Scan for the cell matching the given text and deliver its [x, y] coordinate at center. 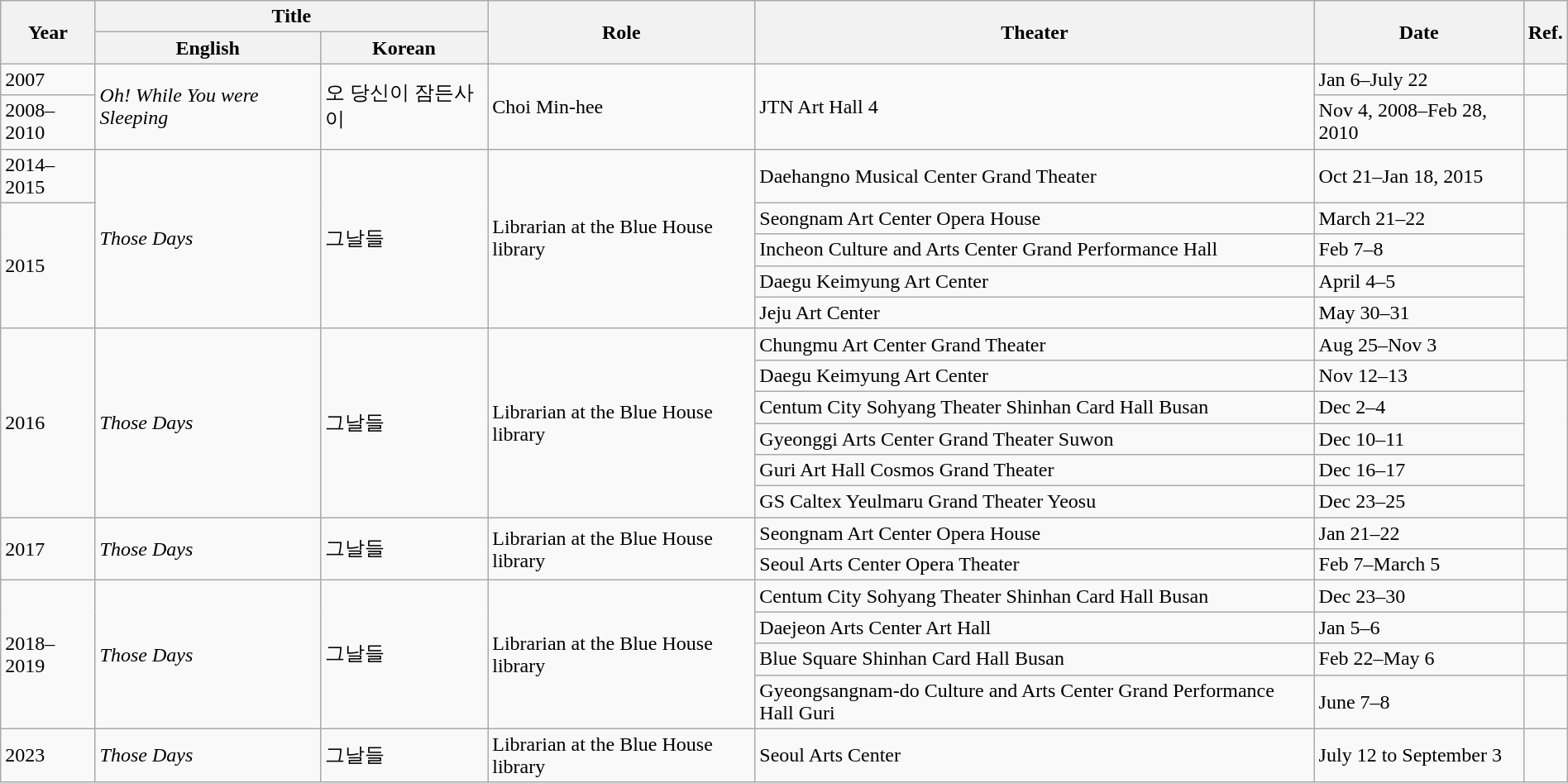
Dec 23–25 [1419, 502]
Dec 2–4 [1419, 407]
April 4–5 [1419, 281]
Seoul Arts Center [1035, 756]
Incheon Culture and Arts Center Grand Performance Hall [1035, 250]
Oh! While You were Sleeping [208, 106]
Dec 10–11 [1419, 439]
Ref. [1545, 32]
Role [622, 32]
Year [48, 32]
Gyeonggi Arts Center Grand Theater Suwon [1035, 439]
2014–2015 [48, 175]
Jan 21–22 [1419, 533]
Korean [404, 48]
Nov 12–13 [1419, 375]
2023 [48, 756]
Blue Square Shinhan Card Hall Busan [1035, 659]
2015 [48, 265]
2007 [48, 79]
Gyeongsangnam-do Culture and Arts Center Grand Performance Hall Guri [1035, 701]
Nov 4, 2008–Feb 28, 2010 [1419, 122]
Choi Min-hee [622, 106]
June 7–8 [1419, 701]
GS Caltex Yeulmaru Grand Theater Yeosu [1035, 502]
May 30–31 [1419, 313]
JTN Art Hall 4 [1035, 106]
Feb 7–8 [1419, 250]
Guri Art Hall Cosmos Grand Theater [1035, 470]
Theater [1035, 32]
Daejeon Arts Center Art Hall [1035, 628]
Jeju Art Center [1035, 313]
Seoul Arts Center Opera Theater [1035, 565]
2018–2019 [48, 655]
Feb 22–May 6 [1419, 659]
Aug 25–Nov 3 [1419, 344]
2017 [48, 549]
Date [1419, 32]
July 12 to September 3 [1419, 756]
Jan 5–6 [1419, 628]
Jan 6–July 22 [1419, 79]
English [208, 48]
2008–2010 [48, 122]
Title [291, 17]
오 당신이 잠든사이 [404, 106]
March 21–22 [1419, 218]
Daehangno Musical Center Grand Theater [1035, 175]
Oct 21–Jan 18, 2015 [1419, 175]
Feb 7–March 5 [1419, 565]
Dec 16–17 [1419, 470]
Chungmu Art Center Grand Theater [1035, 344]
2016 [48, 423]
Dec 23–30 [1419, 596]
